For the text-containing cell, return its midpoint in [x, y] coordinate format. 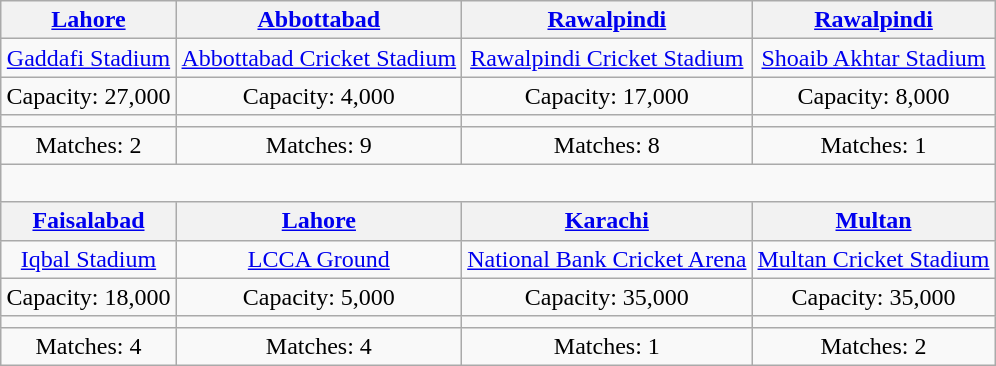
Matches: 8 [607, 145]
LCCA Ground [319, 259]
Karachi [607, 221]
Abbottabad [319, 20]
Abbottabad Cricket Stadium [319, 58]
Matches: 9 [319, 145]
Faisalabad [88, 221]
Capacity: 8,000 [874, 96]
Capacity: 5,000 [319, 297]
Shoaib Akhtar Stadium [874, 58]
Capacity: 18,000 [88, 297]
Capacity: 17,000 [607, 96]
Capacity: 27,000 [88, 96]
Capacity: 4,000 [319, 96]
Gaddafi Stadium [88, 58]
Iqbal Stadium [88, 259]
Rawalpindi Cricket Stadium [607, 58]
Multan [874, 221]
National Bank Cricket Arena [607, 259]
Multan Cricket Stadium [874, 259]
